Extract the [x, y] coordinate from the center of the cell holding the provided text.  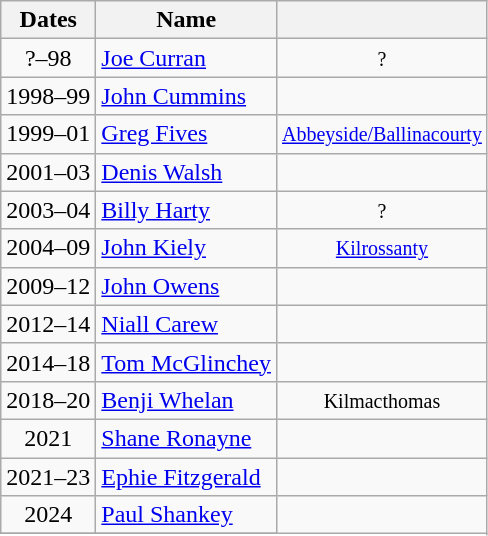
2003–04 [48, 210]
Niall Carew [186, 324]
Billy Harty [186, 210]
Ephie Fitzgerald [186, 477]
Joe Curran [186, 58]
2021 [48, 438]
Kilrossanty [382, 248]
2004–09 [48, 248]
2014–18 [48, 362]
2009–12 [48, 286]
Abbeyside/Ballinacourty [382, 134]
2021–23 [48, 477]
1999–01 [48, 134]
Shane Ronayne [186, 438]
2001–03 [48, 172]
Paul Shankey [186, 515]
?–98 [48, 58]
John Owens [186, 286]
2012–14 [48, 324]
Kilmacthomas [382, 400]
1998–99 [48, 96]
Greg Fives [186, 134]
2024 [48, 515]
2018–20 [48, 400]
Tom McGlinchey [186, 362]
Name [186, 20]
John Cummins [186, 96]
John Kiely [186, 248]
Benji Whelan [186, 400]
Dates [48, 20]
Denis Walsh [186, 172]
